Pinpoint the cell where the given text exists, returning its [X, Y] midpoint coordinate. 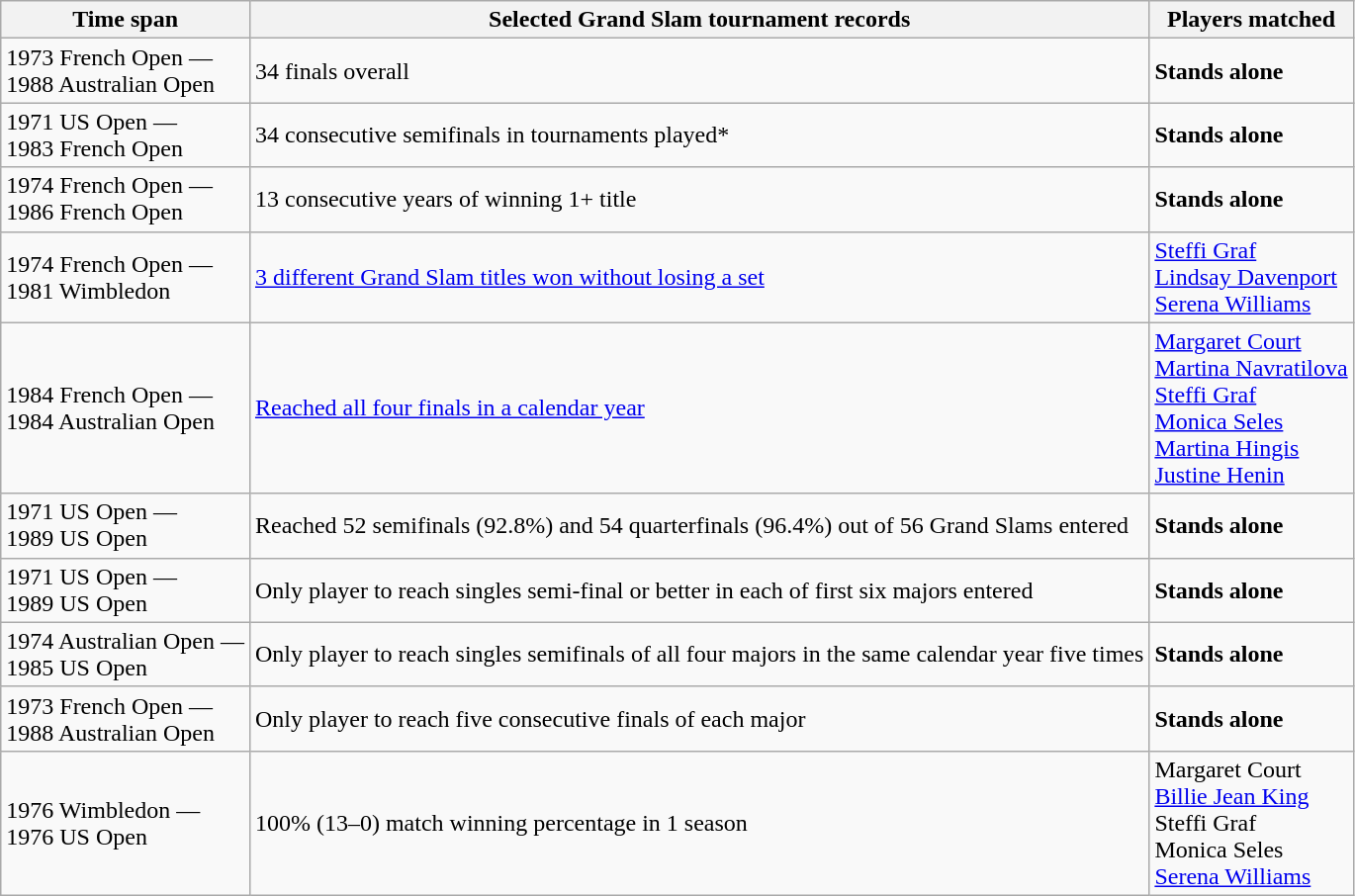
1984 French Open — 1984 Australian Open [126, 407]
Players matched [1251, 20]
Margaret CourtBillie Jean KingSteffi GrafMonica SelesSerena Williams [1251, 823]
Only player to reach singles semifinals of all four majors in the same calendar year five times [698, 655]
13 consecutive years of winning 1+ title [698, 200]
3 different Grand Slam titles won without losing a set [698, 277]
1971 US Open — 1983 French Open [126, 134]
Steffi GrafLindsay DavenportSerena Williams [1251, 277]
Reached 52 semifinals (92.8%) and 54 quarterfinals (96.4%) out of 56 Grand Slams entered [698, 526]
1976 Wimbledon — 1976 US Open [126, 823]
1974 French Open — 1986 French Open [126, 200]
34 finals overall [698, 71]
1974 French Open — 1981 Wimbledon [126, 277]
Only player to reach singles semi-final or better in each of first six majors entered [698, 589]
34 consecutive semifinals in tournaments played* [698, 134]
Time span [126, 20]
1974 Australian Open — 1985 US Open [126, 655]
100% (13–0) match winning percentage in 1 season [698, 823]
Only player to reach five consecutive finals of each major [698, 718]
Reached all four finals in a calendar year [698, 407]
Margaret CourtMartina NavratilovaSteffi GrafMonica SelesMartina HingisJustine Henin [1251, 407]
Selected Grand Slam tournament records [698, 20]
